Output the (X, Y) coordinate of the center of the cell containing the given text.  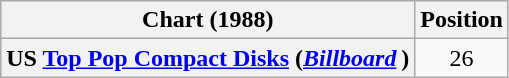
26 (462, 58)
Position (462, 20)
Chart (1988) (208, 20)
US Top Pop Compact Disks (Billboard ) (208, 58)
